Extract the [x, y] coordinate from the center of the cell holding the provided text.  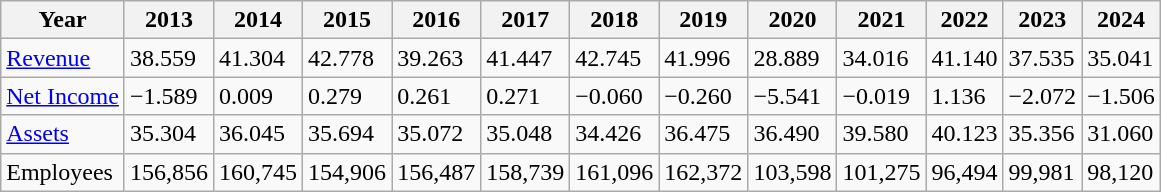
36.475 [704, 134]
161,096 [614, 172]
2019 [704, 20]
101,275 [882, 172]
31.060 [1122, 134]
−0.019 [882, 96]
160,745 [258, 172]
42.745 [614, 58]
156,487 [436, 172]
103,598 [792, 172]
2014 [258, 20]
2022 [964, 20]
36.045 [258, 134]
35.041 [1122, 58]
156,856 [168, 172]
98,120 [1122, 172]
2016 [436, 20]
2024 [1122, 20]
−1.506 [1122, 96]
−0.060 [614, 96]
0.279 [348, 96]
Employees [63, 172]
35.356 [1042, 134]
35.304 [168, 134]
34.426 [614, 134]
39.580 [882, 134]
41.304 [258, 58]
−0.260 [704, 96]
42.778 [348, 58]
2021 [882, 20]
36.490 [792, 134]
2015 [348, 20]
41.447 [526, 58]
35.072 [436, 134]
162,372 [704, 172]
2020 [792, 20]
2018 [614, 20]
38.559 [168, 58]
0.271 [526, 96]
0.009 [258, 96]
40.123 [964, 134]
35.694 [348, 134]
39.263 [436, 58]
28.889 [792, 58]
41.140 [964, 58]
Revenue [63, 58]
0.261 [436, 96]
154,906 [348, 172]
37.535 [1042, 58]
158,739 [526, 172]
Net Income [63, 96]
2023 [1042, 20]
99,981 [1042, 172]
2017 [526, 20]
Assets [63, 134]
−1.589 [168, 96]
Year [63, 20]
41.996 [704, 58]
−5.541 [792, 96]
96,494 [964, 172]
−2.072 [1042, 96]
35.048 [526, 134]
2013 [168, 20]
34.016 [882, 58]
1.136 [964, 96]
